Extract the (x, y) coordinate from the center of the cell holding the provided text.  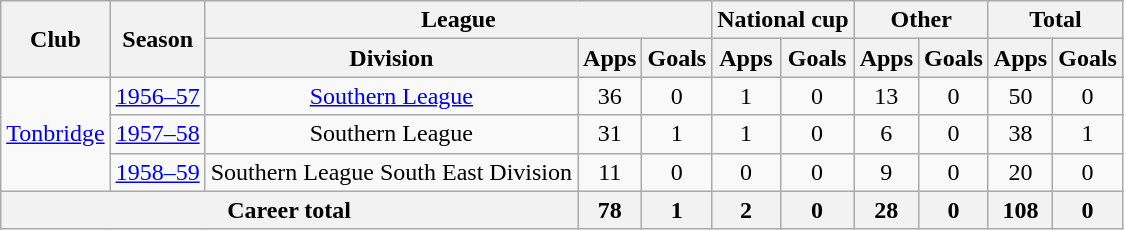
League (458, 20)
Total (1055, 20)
28 (886, 210)
National cup (783, 20)
36 (610, 96)
31 (610, 134)
108 (1020, 210)
1956–57 (158, 96)
78 (610, 210)
Southern League South East Division (391, 172)
1958–59 (158, 172)
2 (746, 210)
Club (56, 39)
Division (391, 58)
13 (886, 96)
9 (886, 172)
11 (610, 172)
38 (1020, 134)
6 (886, 134)
Career total (290, 210)
Season (158, 39)
Other (921, 20)
1957–58 (158, 134)
Tonbridge (56, 134)
50 (1020, 96)
20 (1020, 172)
